Output the [X, Y] coordinate of the center of the cell containing the given text.  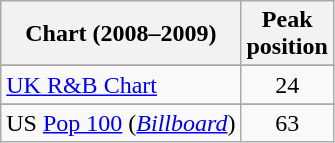
Peakposition [287, 34]
24 [287, 85]
63 [287, 123]
US Pop 100 (Billboard) [121, 123]
Chart (2008–2009) [121, 34]
UK R&B Chart [121, 85]
